Provide the [X, Y] coordinate of the cell's center where the given text is located.  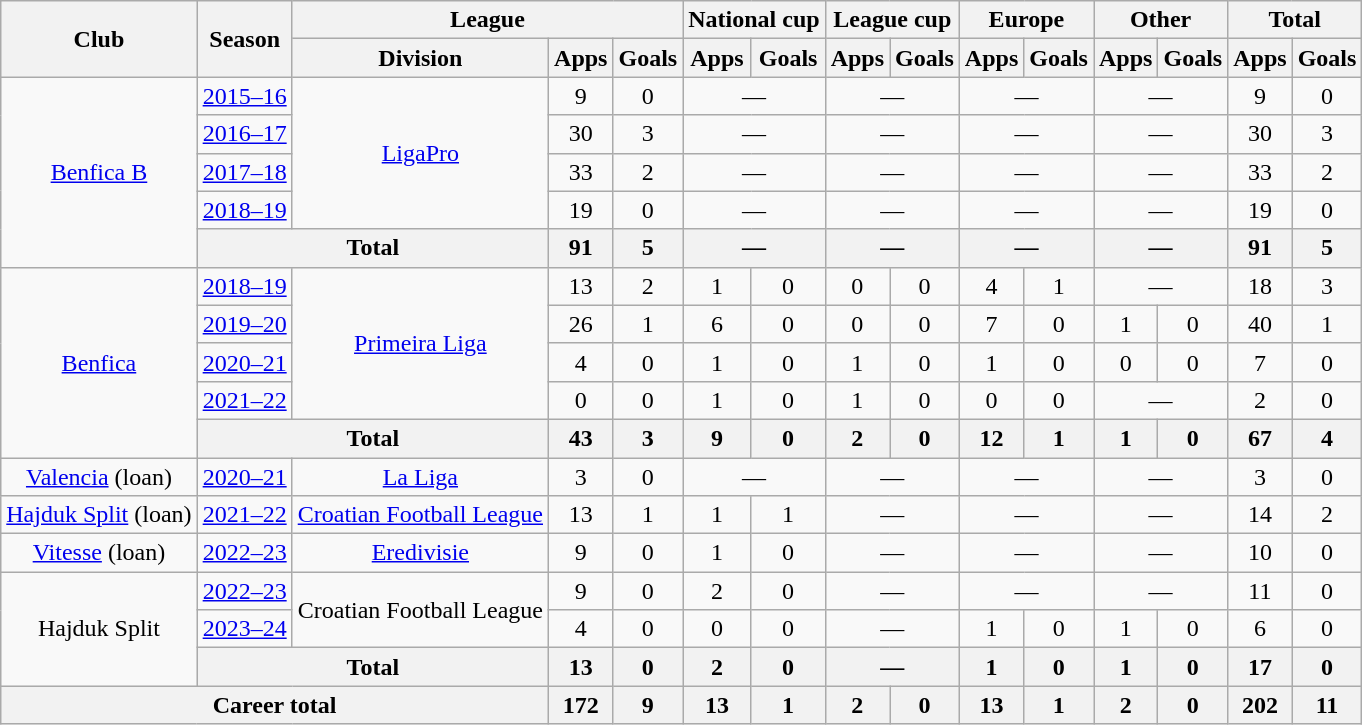
14 [1260, 515]
Season [244, 39]
40 [1260, 324]
Benfica B [99, 172]
Career total [275, 705]
2019–20 [244, 324]
26 [581, 324]
12 [991, 438]
10 [1260, 553]
Valencia (loan) [99, 477]
202 [1260, 705]
Other [1161, 20]
2017–18 [244, 172]
La Liga [420, 477]
Hajduk Split [99, 629]
43 [581, 438]
Primeira Liga [420, 343]
2016–17 [244, 134]
2015–16 [244, 96]
League cup [892, 20]
Eredivisie [420, 553]
17 [1260, 667]
Division [420, 58]
National cup [754, 20]
Europe [1026, 20]
Hajduk Split (loan) [99, 515]
67 [1260, 438]
Vitesse (loan) [99, 553]
172 [581, 705]
Club [99, 39]
LigaPro [420, 153]
2023–24 [244, 629]
18 [1260, 286]
Benfica [99, 362]
League [488, 20]
